Identify which cell holds the provided text, then report its (x, y) central coordinate. 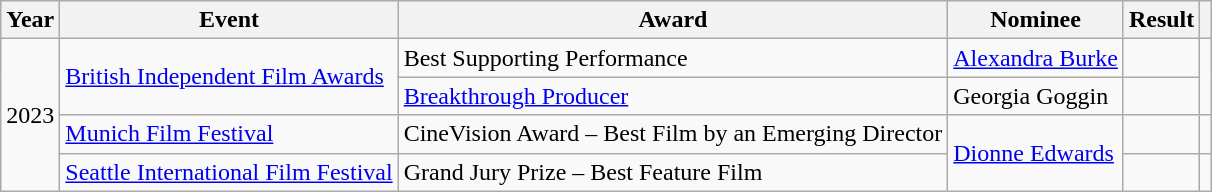
Georgia Goggin (1036, 96)
Best Supporting Performance (673, 58)
CineVision Award – Best Film by an Emerging Director (673, 134)
Alexandra Burke (1036, 58)
Award (673, 20)
Dionne Edwards (1036, 153)
Grand Jury Prize – Best Feature Film (673, 172)
Munich Film Festival (229, 134)
Year (30, 20)
Event (229, 20)
Result (1161, 20)
2023 (30, 115)
Nominee (1036, 20)
British Independent Film Awards (229, 77)
Seattle International Film Festival (229, 172)
Breakthrough Producer (673, 96)
